Detect which cell encompasses the target text, then output its (X, Y) center coordinate. 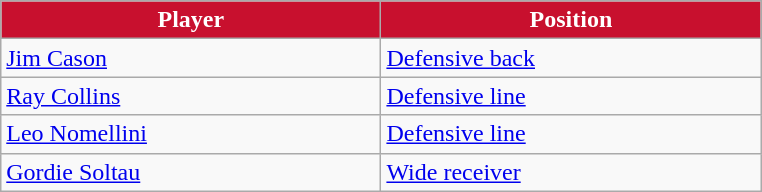
Position (571, 20)
Gordie Soltau (191, 172)
Ray Collins (191, 96)
Leo Nomellini (191, 134)
Defensive back (571, 58)
Jim Cason (191, 58)
Wide receiver (571, 172)
Player (191, 20)
